Scan for the cell matching the given text and deliver its (X, Y) coordinate at center. 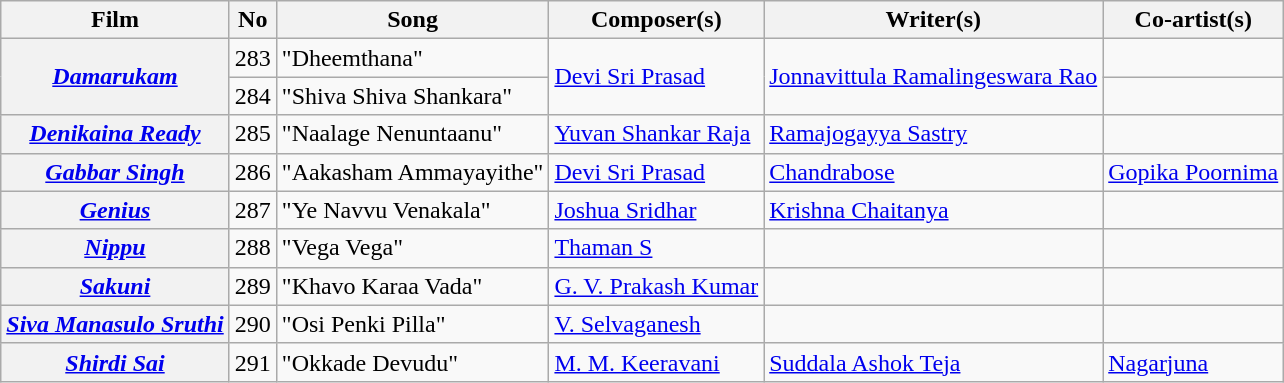
Jonnavittula Ramalingeswara Rao (934, 77)
"Shiva Shiva Shankara" (412, 96)
Damarukam (115, 77)
Nagarjuna (1194, 362)
"Khavo Karaa Vada" (412, 286)
No (252, 20)
Gopika Poornima (1194, 172)
Co-artist(s) (1194, 20)
291 (252, 362)
288 (252, 248)
Sakuni (115, 286)
"Ye Navvu Venakala" (412, 210)
Genius (115, 210)
Writer(s) (934, 20)
Yuvan Shankar Raja (656, 134)
Joshua Sridhar (656, 210)
Shirdi Sai (115, 362)
Siva Manasulo Sruthi (115, 324)
M. M. Keeravani (656, 362)
Ramajogayya Sastry (934, 134)
"Dheemthana" (412, 58)
G. V. Prakash Kumar (656, 286)
287 (252, 210)
Film (115, 20)
283 (252, 58)
Chandrabose (934, 172)
V. Selvaganesh (656, 324)
"Vega Vega" (412, 248)
"Okkade Devudu" (412, 362)
284 (252, 96)
"Naalage Nenuntaanu" (412, 134)
Thaman S (656, 248)
Krishna Chaitanya (934, 210)
Denikaina Ready (115, 134)
285 (252, 134)
289 (252, 286)
Suddala Ashok Teja (934, 362)
Composer(s) (656, 20)
Nippu (115, 248)
Song (412, 20)
290 (252, 324)
"Aakasham Ammayayithe" (412, 172)
Gabbar Singh (115, 172)
"Osi Penki Pilla" (412, 324)
286 (252, 172)
